Search for the cell housing the specified text and yield its [x, y] center coordinate. 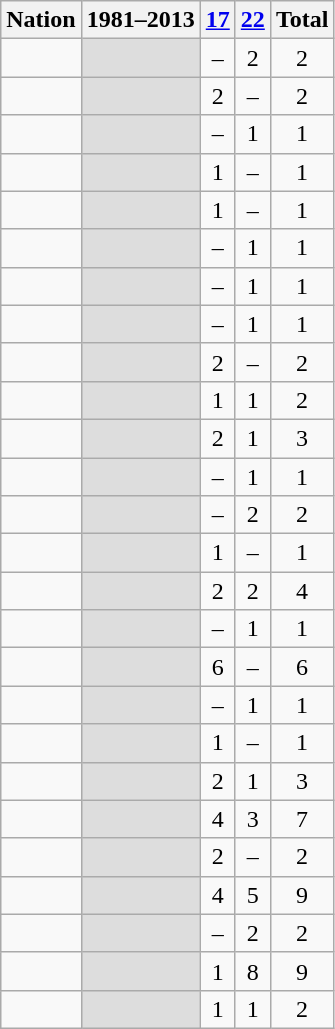
1981–2013 [140, 20]
8 [252, 971]
22 [252, 20]
Nation [41, 20]
5 [252, 895]
Total [302, 20]
17 [218, 20]
7 [302, 819]
